Detect which cell encompasses the target text, then output its [x, y] center coordinate. 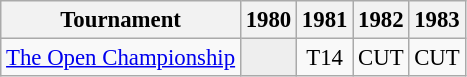
T14 [325, 58]
Tournament [121, 20]
1982 [381, 20]
1983 [437, 20]
1981 [325, 20]
The Open Championship [121, 58]
1980 [268, 20]
